Output the (X, Y) coordinate of the center of the cell containing the given text.  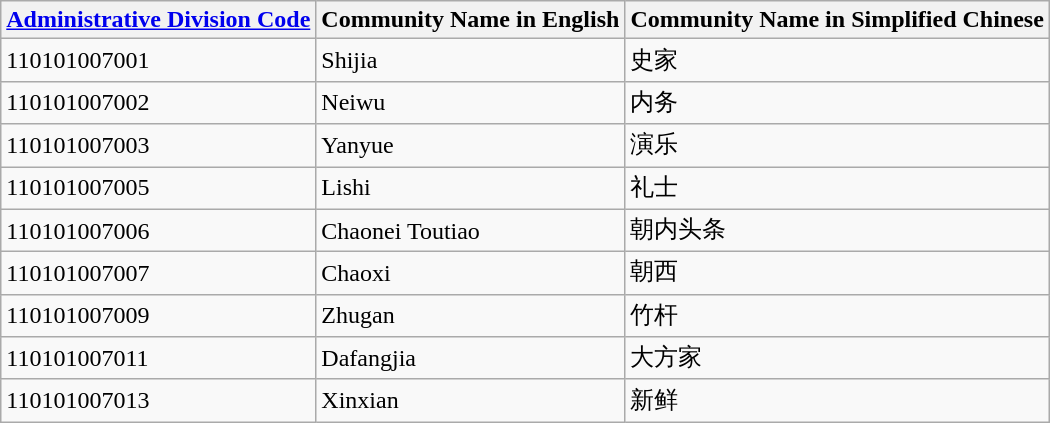
110101007007 (158, 274)
110101007001 (158, 60)
Xinxian (470, 400)
110101007006 (158, 230)
朝西 (837, 274)
110101007005 (158, 188)
110101007002 (158, 102)
史家 (837, 60)
110101007003 (158, 146)
Chaonei Toutiao (470, 230)
竹杆 (837, 316)
Yanyue (470, 146)
朝内头条 (837, 230)
内务 (837, 102)
Community Name in Simplified Chinese (837, 20)
演乐 (837, 146)
110101007013 (158, 400)
110101007011 (158, 358)
Zhugan (470, 316)
Administrative Division Code (158, 20)
Lishi (470, 188)
110101007009 (158, 316)
大方家 (837, 358)
Shijia (470, 60)
Chaoxi (470, 274)
Dafangjia (470, 358)
新鲜 (837, 400)
Neiwu (470, 102)
Community Name in English (470, 20)
礼士 (837, 188)
